Return the [X, Y] coordinate for the center point of the cell that contains the specified text.  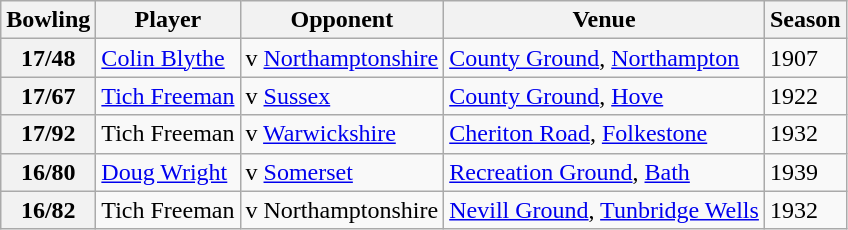
Cheriton Road, Folkestone [604, 134]
1922 [805, 96]
Bowling [48, 20]
v Warwickshire [342, 134]
v Somerset [342, 172]
1907 [805, 58]
17/92 [48, 134]
Player [168, 20]
County Ground, Hove [604, 96]
Doug Wright [168, 172]
Nevill Ground, Tunbridge Wells [604, 210]
County Ground, Northampton [604, 58]
Recreation Ground, Bath [604, 172]
1939 [805, 172]
Opponent [342, 20]
Season [805, 20]
17/67 [48, 96]
v Sussex [342, 96]
17/48 [48, 58]
16/80 [48, 172]
Venue [604, 20]
Colin Blythe [168, 58]
16/82 [48, 210]
